Determine the [x, y] coordinate at the center of the cell enclosing the given text.  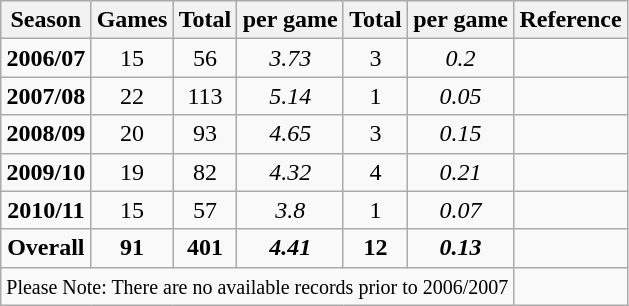
0.2 [460, 58]
0.13 [460, 248]
Reference [570, 20]
4.41 [290, 248]
56 [205, 58]
2006/07 [46, 58]
Games [132, 20]
93 [205, 134]
2010/11 [46, 210]
4.32 [290, 172]
12 [375, 248]
Please Note: There are no available records prior to 2006/2007 [258, 286]
2009/10 [46, 172]
2008/09 [46, 134]
5.14 [290, 96]
0.15 [460, 134]
22 [132, 96]
3.73 [290, 58]
2007/08 [46, 96]
82 [205, 172]
Season [46, 20]
0.05 [460, 96]
57 [205, 210]
0.21 [460, 172]
0.07 [460, 210]
4.65 [290, 134]
19 [132, 172]
113 [205, 96]
91 [132, 248]
Overall [46, 248]
3.8 [290, 210]
4 [375, 172]
20 [132, 134]
401 [205, 248]
